Locate the cell with the specified text and output its (X, Y) center coordinate. 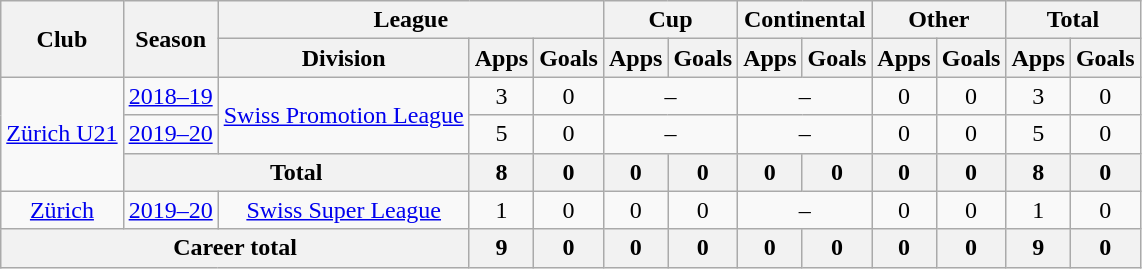
Division (344, 58)
Zürich U21 (62, 134)
Season (170, 39)
Swiss Promotion League (344, 115)
Continental (805, 20)
Career total (235, 248)
2018–19 (170, 96)
Cup (670, 20)
League (410, 20)
Zürich (62, 210)
Swiss Super League (344, 210)
Club (62, 39)
Other (939, 20)
